Determine the (x, y) coordinate at the center of the cell enclosing the given text.  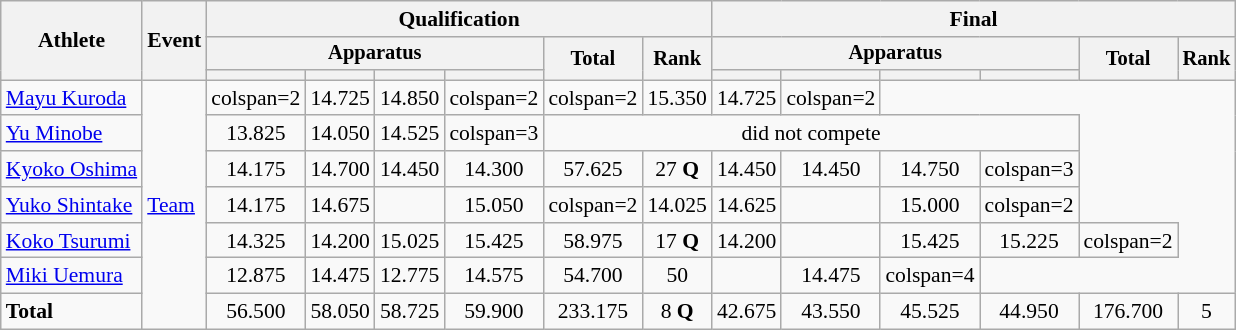
14.575 (494, 276)
12.775 (410, 276)
8 Q (676, 312)
14.050 (340, 134)
14.675 (340, 205)
17 Q (676, 241)
14.625 (746, 205)
14.025 (676, 205)
59.900 (494, 312)
colspan=4 (930, 276)
57.625 (592, 169)
15.000 (930, 205)
15.225 (1030, 241)
14.325 (256, 241)
14.300 (494, 169)
did not compete (810, 134)
56.500 (256, 312)
Mayu Kuroda (72, 98)
42.675 (746, 312)
27 Q (676, 169)
Athlete (72, 40)
14.700 (340, 169)
58.050 (340, 312)
Final (974, 19)
13.825 (256, 134)
58.975 (592, 241)
15.050 (494, 205)
Event (174, 40)
43.550 (830, 312)
12.875 (256, 276)
50 (676, 276)
14.525 (410, 134)
Yu Minobe (72, 134)
14.750 (930, 169)
15.025 (410, 241)
233.175 (592, 312)
Qualification (459, 19)
Team (174, 204)
54.700 (592, 276)
Miki Uemura (72, 276)
58.725 (410, 312)
176.700 (1128, 312)
44.950 (1030, 312)
45.525 (930, 312)
14.850 (410, 98)
5 (1207, 312)
Koko Tsurumi (72, 241)
15.350 (676, 98)
Kyoko Oshima (72, 169)
Yuko Shintake (72, 205)
